Scan for the cell matching the given text and deliver its [x, y] coordinate at center. 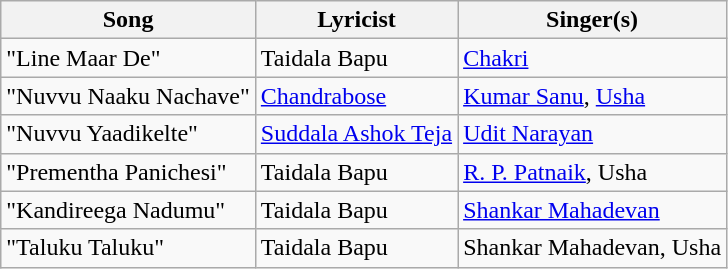
Chakri [592, 58]
"Taluku Taluku" [128, 248]
Chandrabose [356, 96]
"Prementha Panichesi" [128, 172]
Kumar Sanu, Usha [592, 96]
R. P. Patnaik, Usha [592, 172]
Shankar Mahadevan [592, 210]
Singer(s) [592, 20]
Song [128, 20]
Shankar Mahadevan, Usha [592, 248]
"Nuvvu Naaku Nachave" [128, 96]
"Line Maar De" [128, 58]
Lyricist [356, 20]
"Nuvvu Yaadikelte" [128, 134]
"Kandireega Nadumu" [128, 210]
Udit Narayan [592, 134]
Suddala Ashok Teja [356, 134]
